Find where the given text appears and provide that cell's center as [X, Y] coordinate. 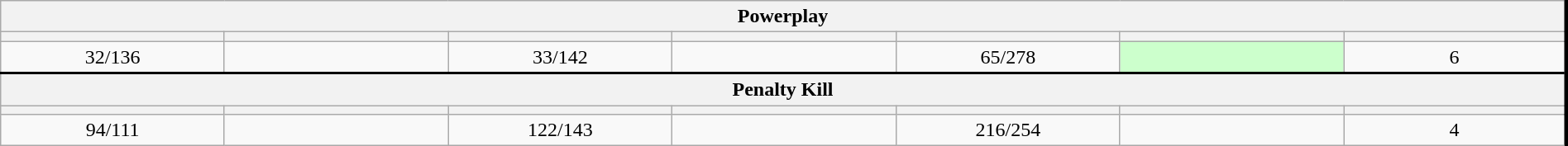
94/111 [112, 130]
6 [1456, 58]
65/278 [1007, 58]
32/136 [112, 58]
4 [1456, 130]
216/254 [1007, 130]
122/143 [561, 130]
33/142 [561, 58]
Powerplay [784, 16]
Penalty Kill [784, 89]
